Pinpoint the cell where the given text exists, returning its (X, Y) midpoint coordinate. 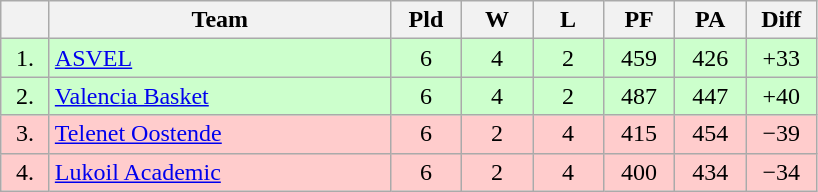
447 (710, 96)
Telenet Oostende (220, 134)
426 (710, 58)
ASVEL (220, 58)
2. (26, 96)
400 (640, 172)
434 (710, 172)
−39 (782, 134)
487 (640, 96)
Pld (426, 20)
4. (26, 172)
Diff (782, 20)
PF (640, 20)
+40 (782, 96)
459 (640, 58)
415 (640, 134)
Valencia Basket (220, 96)
3. (26, 134)
L (568, 20)
+33 (782, 58)
454 (710, 134)
−34 (782, 172)
PA (710, 20)
Lukoil Academic (220, 172)
W (496, 20)
1. (26, 58)
Team (220, 20)
